Locate the cell with the specified text and output its [x, y] center coordinate. 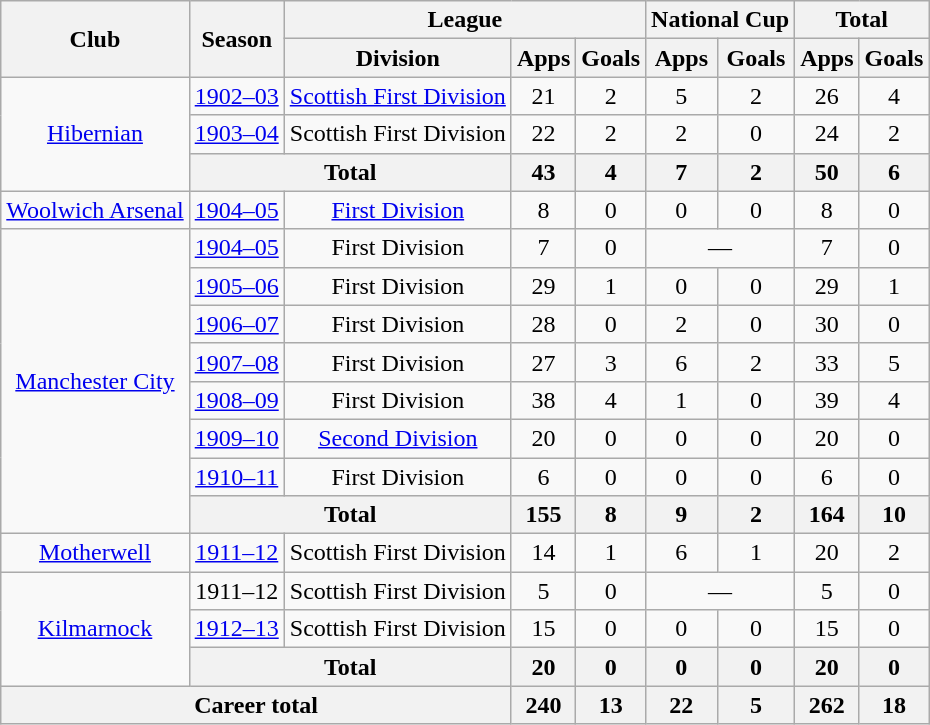
1902–03 [236, 96]
Division [398, 58]
240 [543, 705]
13 [611, 705]
1910–11 [236, 477]
21 [543, 96]
1908–09 [236, 400]
1906–07 [236, 324]
Woolwich Arsenal [95, 210]
24 [827, 134]
43 [543, 172]
39 [827, 400]
Career total [256, 705]
1912–13 [236, 629]
9 [682, 515]
Hibernian [95, 134]
38 [543, 400]
Manchester City [95, 381]
1907–08 [236, 362]
50 [827, 172]
Season [236, 39]
18 [894, 705]
Kilmarnock [95, 629]
1909–10 [236, 438]
1903–04 [236, 134]
1905–06 [236, 286]
Motherwell [95, 553]
30 [827, 324]
26 [827, 96]
28 [543, 324]
164 [827, 515]
155 [543, 515]
33 [827, 362]
14 [543, 553]
National Cup [720, 20]
League [464, 20]
3 [611, 362]
27 [543, 362]
Club [95, 39]
Second Division [398, 438]
10 [894, 515]
262 [827, 705]
